Capture the cell that displays the provided text and extract its (X, Y) central coordinate. 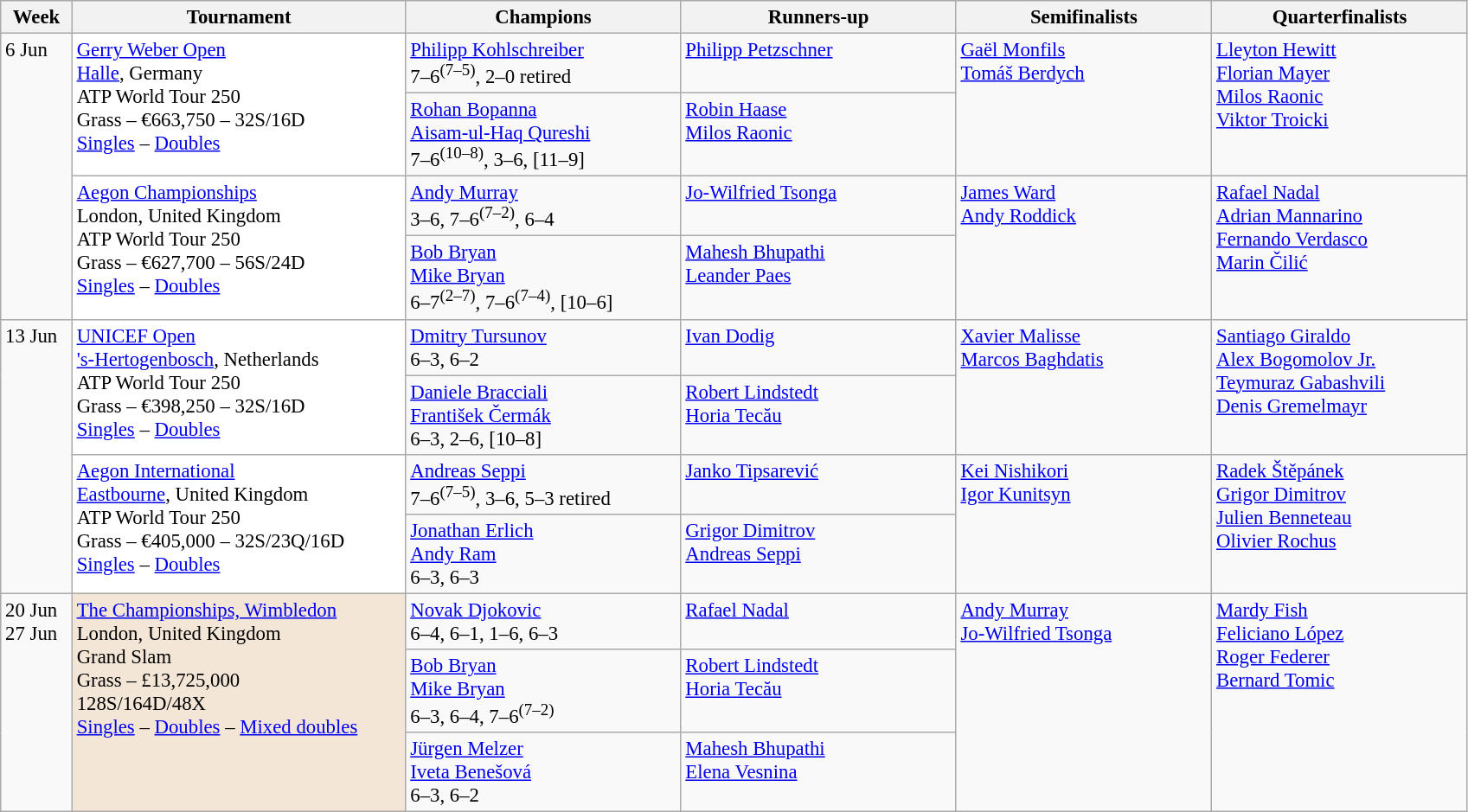
Xavier Malisse Marcos Baghdatis (1084, 387)
Runners-up (818, 17)
Kei Nishikori Igor Kunitsyn (1084, 524)
Week (36, 17)
Tournament (239, 17)
Mahesh Bhupathi Elena Vesnina (818, 772)
Gaël Monfils Tomáš Berdych (1084, 105)
Champions (543, 17)
Semifinalists (1084, 17)
Andreas Seppi 7–6(7–5), 3–6, 5–3 retired (543, 484)
Ivan Dodig (818, 348)
Jonathan Erlich Andy Ram 6–3, 6–3 (543, 554)
Robin Haase Milos Raonic (818, 135)
Jürgen Melzer Iveta Benešová 6–3, 6–2 (543, 772)
Aegon Championships London, United KingdomATP World Tour 250Grass – €627,700 – 56S/24DSingles – Doubles (239, 247)
Philipp Petzschner (818, 64)
Mardy Fish Feliciano López Roger Federer Bernard Tomic (1340, 702)
Rafael Nadal (818, 621)
Quarterfinalists (1340, 17)
Aegon International Eastbourne, United KingdomATP World Tour 250Grass – €405,000 – 32S/23Q/16DSingles – Doubles (239, 524)
Radek Štěpánek Grigor Dimitrov Julien Benneteau Olivier Rochus (1340, 524)
Bob Bryan Mike Bryan 6–7(2–7), 7–6(7–4), [10–6] (543, 278)
6 Jun (36, 176)
Daniele Bracciali František Čermák 6–3, 2–6, [10–8] (543, 415)
Santiago Giraldo Alex Bogomolov Jr. Teymuraz Gabashvili Denis Gremelmayr (1340, 387)
James Ward Andy Roddick (1084, 247)
UNICEF Open 's-Hertogenbosch, NetherlandsATP World Tour 250Grass – €398,250 – 32S/16DSingles – Doubles (239, 387)
Grigor Dimitrov Andreas Seppi (818, 554)
Janko Tipsarević (818, 484)
Mahesh Bhupathi Leander Paes (818, 278)
The Championships, Wimbledon London, United KingdomGrand SlamGrass – £13,725,000128S/164D/48XSingles – Doubles – Mixed doubles (239, 702)
20 Jun27 Jun (36, 702)
Philipp Kohlschreiber7–6(7–5), 2–0 retired (543, 64)
Gerry Weber Open Halle, GermanyATP World Tour 250Grass – €663,750 – 32S/16DSingles – Doubles (239, 105)
Andy Murray3–6, 7–6(7–2), 6–4 (543, 206)
Dmitry Tursunov6–3, 6–2 (543, 348)
Rafael Nadal Adrian Mannarino Fernando Verdasco Marin Čilić (1340, 247)
Jo-Wilfried Tsonga (818, 206)
Bob Bryan Mike Bryan6–3, 6–4, 7–6(7–2) (543, 691)
Rohan Bopanna Aisam-ul-Haq Qureshi 7–6(10–8), 3–6, [11–9] (543, 135)
Novak Djokovic6–4, 6–1, 1–6, 6–3 (543, 621)
Lleyton Hewitt Florian Mayer Milos Raonic Viktor Troicki (1340, 105)
Andy Murray Jo-Wilfried Tsonga (1084, 702)
13 Jun (36, 457)
